Find where the given text appears and provide that cell's center as [x, y] coordinate. 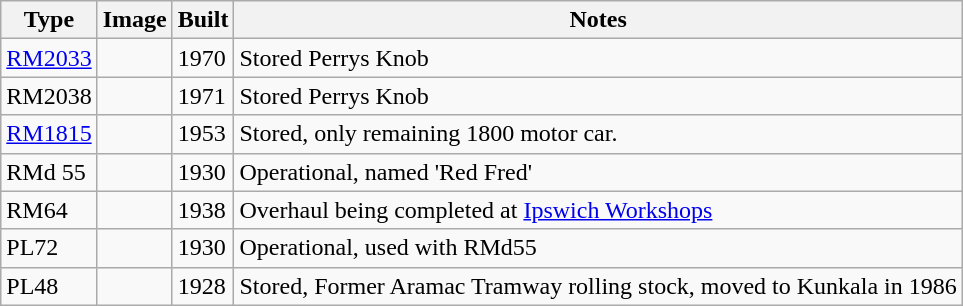
1938 [203, 210]
RMd 55 [49, 172]
PL48 [49, 286]
Operational, used with RMd55 [598, 248]
Stored, only remaining 1800 motor car. [598, 134]
Built [203, 20]
RM1815 [49, 134]
RM2038 [49, 96]
Type [49, 20]
1928 [203, 286]
Operational, named 'Red Fred' [598, 172]
1971 [203, 96]
Image [134, 20]
Notes [598, 20]
RM64 [49, 210]
Overhaul being completed at Ipswich Workshops [598, 210]
1953 [203, 134]
RM2033 [49, 58]
Stored, Former Aramac Tramway rolling stock, moved to Kunkala in 1986 [598, 286]
1970 [203, 58]
PL72 [49, 248]
